Find where the given text appears and provide that cell's center as (x, y) coordinate. 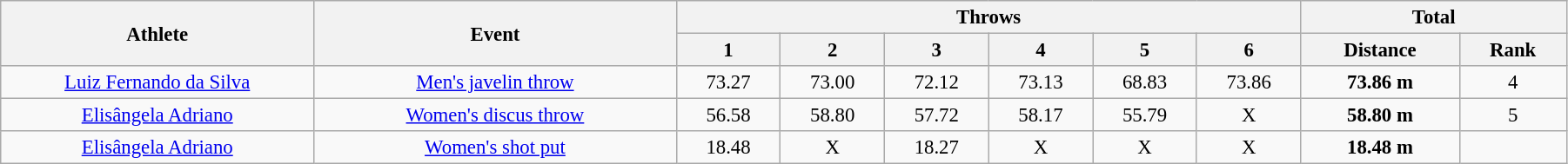
Rank (1512, 50)
6 (1249, 50)
18.48 (728, 148)
73.27 (728, 82)
Athlete (157, 33)
57.72 (936, 115)
58.80 m (1380, 115)
Men's javelin throw (496, 82)
Women's discus throw (496, 115)
Event (496, 33)
Distance (1380, 50)
58.80 (833, 115)
18.27 (936, 148)
18.48 m (1380, 148)
Total (1434, 17)
Throws (988, 17)
55.79 (1145, 115)
58.17 (1041, 115)
Women's shot put (496, 148)
Luiz Fernando da Silva (157, 82)
56.58 (728, 115)
68.83 (1145, 82)
72.12 (936, 82)
73.13 (1041, 82)
2 (833, 50)
73.00 (833, 82)
3 (936, 50)
73.86 m (1380, 82)
1 (728, 50)
73.86 (1249, 82)
